Identify which cell holds the provided text, then report its [x, y] central coordinate. 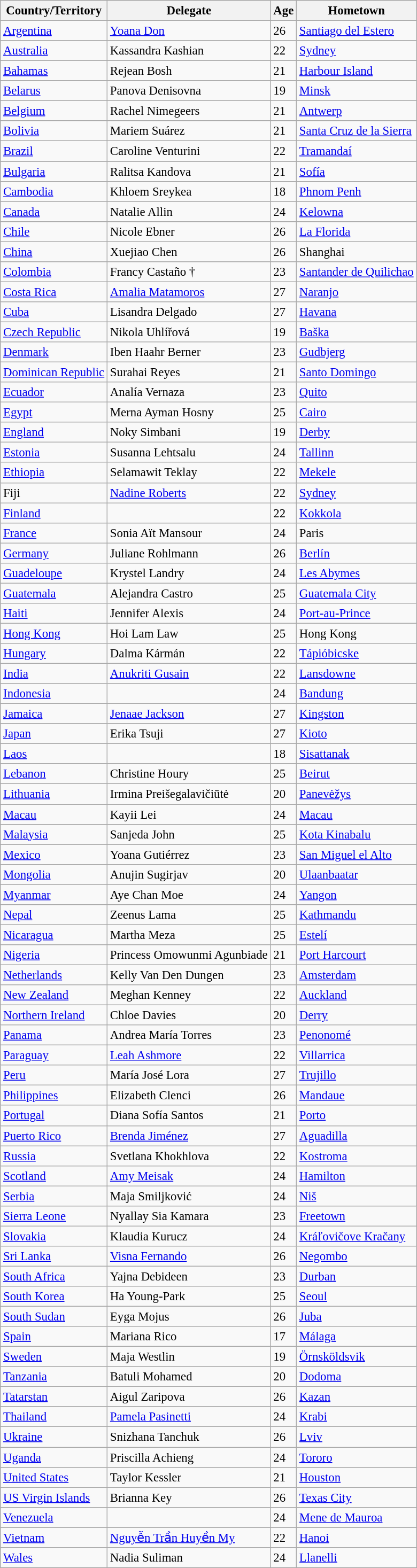
Xuejiao Chen [189, 252]
Amsterdam [357, 975]
Laos [54, 754]
Argentina [54, 31]
Örnsköldsvik [357, 1357]
Puerto Rico [54, 1136]
Santo Domingo [357, 372]
Irmina Preišegalavičiūtė [189, 794]
Mexico [54, 855]
Houston [357, 1477]
Havana [357, 312]
Juliane Rohlmann [189, 553]
Kelly Van Den Dungen [189, 975]
Martha Meza [189, 935]
Guatemala City [357, 593]
Lebanon [54, 774]
Country/Territory [54, 11]
Batuli Mohamed [189, 1377]
Kassandra Kashian [189, 51]
Wales [54, 1558]
Myanmar [54, 895]
Zeenus Lama [189, 915]
Tallinn [357, 453]
Chile [54, 231]
Amalia Matamoros [189, 292]
Hungary [54, 654]
Natalie Allin [189, 212]
Mariem Suárez [189, 131]
Haiti [54, 614]
Aye Chan Moe [189, 895]
Guadeloupe [54, 573]
Age [283, 11]
Sri Lanka [54, 1256]
Niš [357, 1196]
Kazan [357, 1397]
Dominican Republic [54, 372]
South Korea [54, 1297]
Nguyễn Trần Huyền My [189, 1538]
Thailand [54, 1417]
Krabi [357, 1417]
Priscilla Achieng [189, 1457]
Rejean Bosh [189, 71]
Penonomé [357, 1035]
Sweden [54, 1357]
Czech Republic [54, 332]
New Zealand [54, 995]
Lansdowne [357, 674]
Peru [54, 1075]
Jenaae Jackson [189, 714]
Paris [357, 533]
Noky Simbani [189, 432]
Belgium [54, 111]
Hanoi [357, 1538]
Hamilton [357, 1176]
Panevėžys [357, 794]
Maja Westlin [189, 1357]
Delegate [189, 11]
Russia [54, 1156]
Andrea María Torres [189, 1035]
Costa Rica [54, 292]
Kráľovičove Kračany [357, 1236]
Sofía [357, 172]
Leah Ashmore [189, 1055]
Elizabeth Clenci [189, 1096]
Caroline Venturini [189, 151]
Ukraine [54, 1437]
Antwerp [357, 111]
England [54, 432]
Lithuania [54, 794]
Ulaanbaatar [357, 874]
Yoana Gutiérrez [189, 855]
Bandung [357, 694]
Derby [357, 432]
Gudbjerg [357, 352]
Trujillo [357, 1075]
María José Lora [189, 1075]
Nigeria [54, 955]
Berlín [357, 553]
Kayii Lei [189, 814]
Dalma Kármán [189, 654]
17 [283, 1337]
Serbia [54, 1196]
Harbour Island [357, 71]
Beirut [357, 774]
Slovakia [54, 1236]
Bolivia [54, 131]
Porto [357, 1116]
Snizhana Tanchuk [189, 1437]
Christine Houry [189, 774]
Kingston [357, 714]
Kota Kinabalu [357, 834]
Guatemala [54, 593]
Francy Castaño † [189, 272]
Durban [357, 1276]
Yoana Don [189, 31]
South Sudan [54, 1317]
Kelowna [357, 212]
Germany [54, 553]
Nyallay Sia Kamara [189, 1216]
Nadia Suliman [189, 1558]
Málaga [357, 1337]
Minsk [357, 91]
Estonia [54, 453]
Ha Young-Park [189, 1297]
Tanzania [54, 1377]
Cairo [357, 413]
Tatarstan [54, 1397]
Sierra Leone [54, 1216]
Krystel Landry [189, 573]
Meghan Kenney [189, 995]
Mandaue [357, 1096]
Tramandaí [357, 151]
Netherlands [54, 975]
Pamela Pasinetti [189, 1417]
Brazil [54, 151]
Lviv [357, 1437]
Villarrica [357, 1055]
India [54, 674]
San Miguel el Alto [357, 855]
Aguadilla [357, 1136]
Analía Vernaza [189, 392]
Selamawit Teklay [189, 473]
Jennifer Alexis [189, 614]
Svetlana Khokhlova [189, 1156]
Ralitsa Kandova [189, 172]
Les Abymes [357, 573]
Vietnam [54, 1538]
Chloe Davies [189, 1015]
Port-au-Prince [357, 614]
Tororo [357, 1457]
Brianna Key [189, 1497]
Erika Tsuji [189, 734]
Fiji [54, 493]
Negombo [357, 1256]
Seoul [357, 1297]
Venezuela [54, 1517]
Estelí [357, 935]
Mongolia [54, 874]
Eyga Mojus [189, 1317]
Santiago del Estero [357, 31]
Santa Cruz de la Sierra [357, 131]
Nadine Roberts [189, 493]
Indonesia [54, 694]
Bulgaria [54, 172]
Finland [54, 513]
Tápióbicske [357, 654]
Spain [54, 1337]
Anukriti Gusain [189, 674]
Scotland [54, 1176]
Canada [54, 212]
Yangon [357, 895]
United States [54, 1477]
Llanelli [357, 1558]
Philippines [54, 1096]
Anujin Sugirjav [189, 874]
Panova Denisovna [189, 91]
Ethiopia [54, 473]
Japan [54, 734]
Kathmandu [357, 915]
Australia [54, 51]
Auckland [357, 995]
Mekele [357, 473]
Mariana Rico [189, 1337]
Klaudia Kurucz [189, 1236]
Portugal [54, 1116]
Hometown [357, 11]
Ecuador [54, 392]
Visna Fernando [189, 1256]
Jamaica [54, 714]
Northern Ireland [54, 1015]
South Africa [54, 1276]
Mene de Mauroa [357, 1517]
Rachel Nimegeers [189, 111]
Khloem Sreykea [189, 191]
Diana Sofía Santos [189, 1116]
Shanghai [357, 252]
Texas City [357, 1497]
Uganda [54, 1457]
Naranjo [357, 292]
Port Harcourt [357, 955]
Aigul Zaripova [189, 1397]
Baška [357, 332]
Sanjeda John [189, 834]
Dodoma [357, 1377]
Nicaragua [54, 935]
Colombia [54, 272]
Nicole Ebner [189, 231]
Malaysia [54, 834]
Phnom Penh [357, 191]
US Virgin Islands [54, 1497]
Lisandra Delgado [189, 312]
Egypt [54, 413]
Cuba [54, 312]
Merna Ayman Hosny [189, 413]
Amy Meisak [189, 1176]
Hoi Lam Law [189, 633]
Nepal [54, 915]
Kokkola [357, 513]
Santander de Quilichao [357, 272]
Brenda Jiménez [189, 1136]
Maja Smiljković [189, 1196]
Denmark [54, 352]
Kostroma [357, 1156]
Cambodia [54, 191]
Susanna Lehtsalu [189, 453]
Kioto [357, 734]
Belarus [54, 91]
Surahai Reyes [189, 372]
Paraguay [54, 1055]
Yajna Debideen [189, 1276]
Juba [357, 1317]
China [54, 252]
Panama [54, 1035]
Quito [357, 392]
Princess Omowunmi Agunbiade [189, 955]
Iben Haahr Berner [189, 352]
Alejandra Castro [189, 593]
La Florida [357, 231]
Bahamas [54, 71]
Taylor Kessler [189, 1477]
Nikola Uhlířová [189, 332]
Freetown [357, 1216]
Derry [357, 1015]
Sisattanak [357, 754]
Sonia Aït Mansour [189, 533]
France [54, 533]
